Detect which cell encompasses the target text, then output its [X, Y] center coordinate. 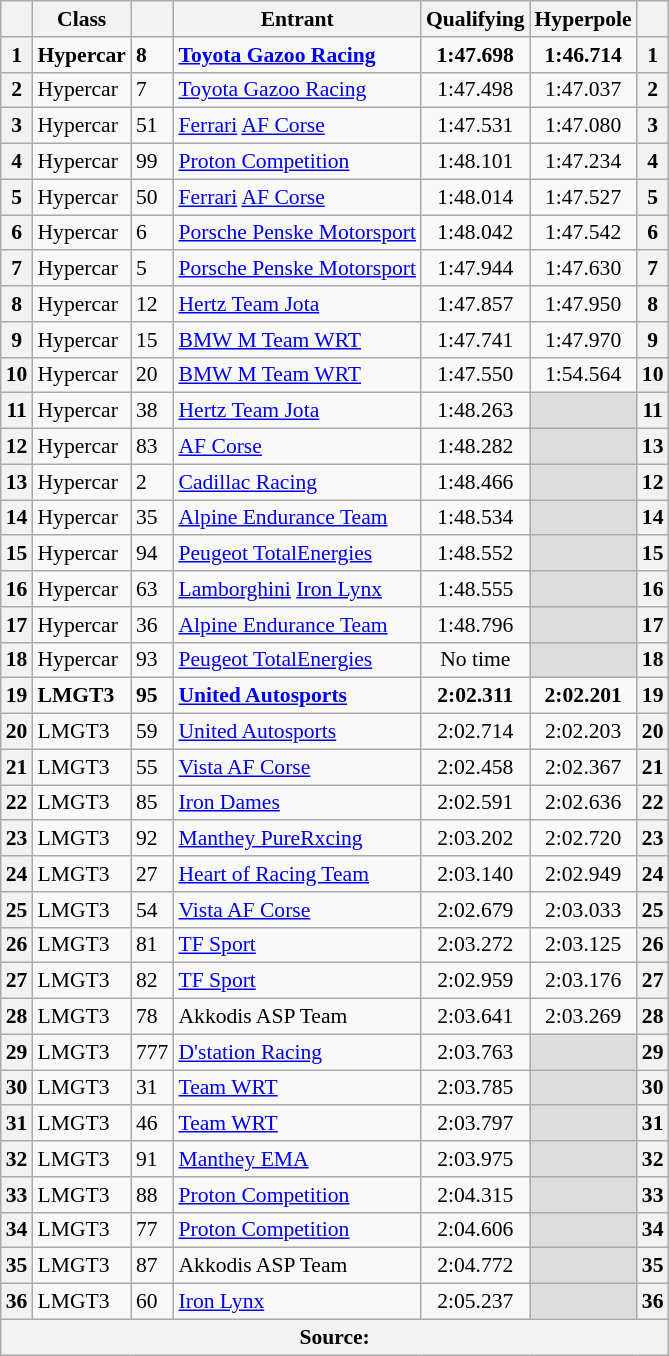
1:46.714 [584, 55]
Lamborghini Iron Lynx [297, 589]
777 [152, 1052]
1:47.950 [584, 304]
2:03.272 [475, 945]
2:03.202 [475, 839]
60 [152, 1302]
Manthey PureRxcing [297, 839]
77 [152, 1230]
2:02.591 [475, 803]
Heart of Racing Team [297, 874]
1:48.796 [475, 625]
1:47.857 [475, 304]
2:02.714 [475, 732]
2:03.797 [475, 1124]
1:48.282 [475, 447]
Qualifying [475, 19]
78 [152, 1017]
2:03.975 [475, 1159]
1:47.698 [475, 55]
1:47.944 [475, 269]
No time [475, 660]
Hyperpole [584, 19]
83 [152, 447]
Entrant [297, 19]
91 [152, 1159]
59 [152, 732]
AF Corse [297, 447]
2:02.367 [584, 767]
2:02.720 [584, 839]
1:47.630 [584, 269]
1:48.042 [475, 233]
2:02.458 [475, 767]
2:02.949 [584, 874]
1:48.555 [475, 589]
1:47.542 [584, 233]
1:47.550 [475, 375]
38 [152, 411]
2:02.203 [584, 732]
1:47.970 [584, 340]
Source: [335, 1337]
55 [152, 767]
99 [152, 162]
2:03.785 [475, 1088]
1:48.552 [475, 554]
2:05.237 [475, 1302]
2:04.315 [475, 1195]
2:03.176 [584, 981]
1:47.527 [584, 197]
Class [81, 19]
87 [152, 1266]
1:48.534 [475, 518]
Iron Dames [297, 803]
1:47.234 [584, 162]
2:02.959 [475, 981]
46 [152, 1124]
Cadillac Racing [297, 482]
1:48.101 [475, 162]
51 [152, 126]
2:03.269 [584, 1017]
Iron Lynx [297, 1302]
2:03.641 [475, 1017]
82 [152, 981]
1:47.531 [475, 126]
50 [152, 197]
95 [152, 696]
2:02.636 [584, 803]
63 [152, 589]
1:47.498 [475, 90]
2:02.201 [584, 696]
2:03.140 [475, 874]
94 [152, 554]
Manthey EMA [297, 1159]
2:03.763 [475, 1052]
1:48.466 [475, 482]
2:03.125 [584, 945]
93 [152, 660]
85 [152, 803]
2:02.679 [475, 910]
2:02.311 [475, 696]
1:47.037 [584, 90]
1:47.741 [475, 340]
88 [152, 1195]
2:04.606 [475, 1230]
2:03.033 [584, 910]
1:48.014 [475, 197]
92 [152, 839]
81 [152, 945]
1:54.564 [584, 375]
D'station Racing [297, 1052]
1:48.263 [475, 411]
54 [152, 910]
2:04.772 [475, 1266]
1:47.080 [584, 126]
